Locate the cell with the specified text and output its [x, y] center coordinate. 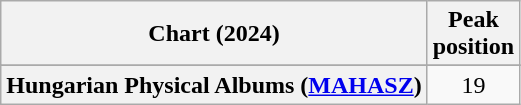
Chart (2024) [214, 34]
Hungarian Physical Albums (MAHASZ) [214, 85]
Peakposition [473, 34]
19 [473, 85]
